Capture the cell that displays the provided text and extract its [X, Y] central coordinate. 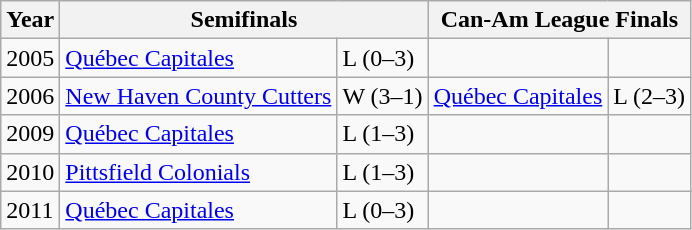
W (3–1) [382, 96]
2005 [30, 58]
Pittsfield Colonials [198, 172]
2009 [30, 134]
New Haven County Cutters [198, 96]
Semifinals [244, 20]
2006 [30, 96]
L (2–3) [650, 96]
Can-Am League Finals [559, 20]
2010 [30, 172]
2011 [30, 210]
Year [30, 20]
